Provide the [X, Y] coordinate of the cell's center where the given text is located.  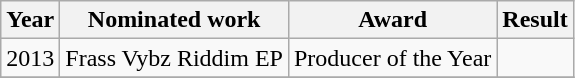
Result [535, 20]
Producer of the Year [392, 58]
2013 [30, 58]
Frass Vybz Riddim EP [174, 58]
Award [392, 20]
Year [30, 20]
Nominated work [174, 20]
